Find where the given text appears and provide that cell's center as [x, y] coordinate. 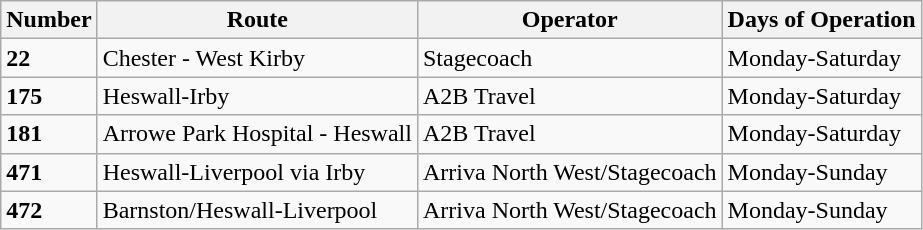
181 [49, 134]
472 [49, 210]
Heswall-Liverpool via Irby [257, 172]
Stagecoach [570, 58]
Heswall-Irby [257, 96]
Arrowe Park Hospital - Heswall [257, 134]
471 [49, 172]
Operator [570, 20]
Barnston/Heswall-Liverpool [257, 210]
Route [257, 20]
175 [49, 96]
22 [49, 58]
Chester - West Kirby [257, 58]
Number [49, 20]
Days of Operation [822, 20]
